Search for the cell housing the specified text and yield its [X, Y] center coordinate. 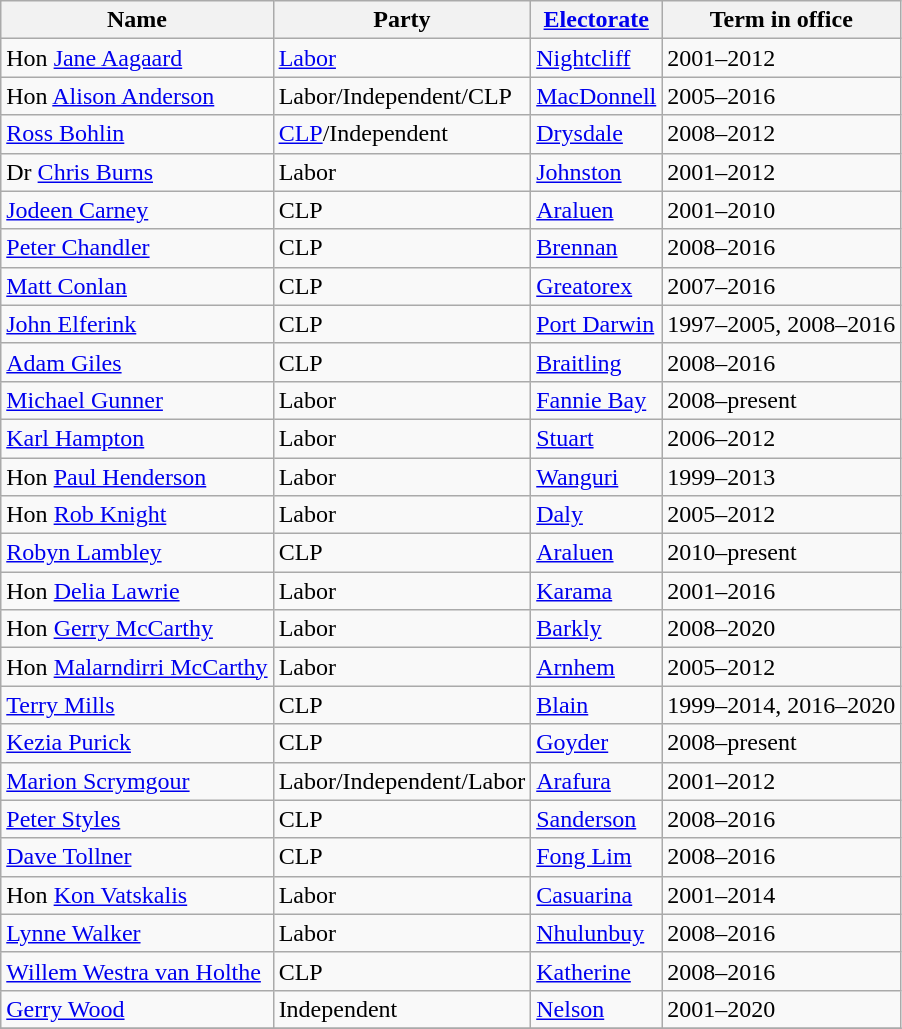
Nightcliff [596, 58]
Fannie Bay [596, 400]
Peter Styles [137, 819]
John Elferink [137, 324]
Johnston [596, 172]
Wanguri [596, 477]
Marion Scrymgour [137, 781]
2001–2014 [782, 895]
Arnhem [596, 667]
Nelson [596, 1009]
Hon Delia Lawrie [137, 591]
Dave Tollner [137, 857]
2001–2016 [782, 591]
1999–2013 [782, 477]
Electorate [596, 20]
Lynne Walker [137, 933]
Hon Paul Henderson [137, 477]
Dr Chris Burns [137, 172]
Hon Jane Aagaard [137, 58]
Hon Malarndirri McCarthy [137, 667]
Hon Rob Knight [137, 515]
Casuarina [596, 895]
Goyder [596, 743]
Labor/Independent/CLP [402, 96]
Term in office [782, 20]
Braitling [596, 362]
Stuart [596, 438]
Katherine [596, 971]
Peter Chandler [137, 248]
Ross Bohlin [137, 134]
Michael Gunner [137, 400]
2008–2020 [782, 629]
Greatorex [596, 286]
Willem Westra van Holthe [137, 971]
Sanderson [596, 819]
2008–2012 [782, 134]
Karl Hampton [137, 438]
Robyn Lambley [137, 553]
2010–present [782, 553]
2005–2016 [782, 96]
Hon Gerry McCarthy [137, 629]
MacDonnell [596, 96]
Gerry Wood [137, 1009]
Matt Conlan [137, 286]
Terry Mills [137, 705]
Fong Lim [596, 857]
Arafura [596, 781]
2007–2016 [782, 286]
Name [137, 20]
1997–2005, 2008–2016 [782, 324]
CLP/Independent [402, 134]
Drysdale [596, 134]
Port Darwin [596, 324]
Labor/Independent/Labor [402, 781]
Karama [596, 591]
Brennan [596, 248]
Independent [402, 1009]
Hon Alison Anderson [137, 96]
Daly [596, 515]
1999–2014, 2016–2020 [782, 705]
2001–2010 [782, 210]
Barkly [596, 629]
Hon Kon Vatskalis [137, 895]
Jodeen Carney [137, 210]
2006–2012 [782, 438]
Party [402, 20]
Blain [596, 705]
Adam Giles [137, 362]
2001–2020 [782, 1009]
Nhulunbuy [596, 933]
Kezia Purick [137, 743]
